Locate the cell with the specified text and output its (X, Y) center coordinate. 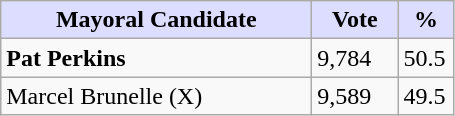
Vote (355, 20)
9,589 (355, 96)
% (426, 20)
49.5 (426, 96)
9,784 (355, 58)
Pat Perkins (156, 58)
Mayoral Candidate (156, 20)
50.5 (426, 58)
Marcel Brunelle (X) (156, 96)
